Determine the [X, Y] coordinate at the center of the cell enclosing the given text.  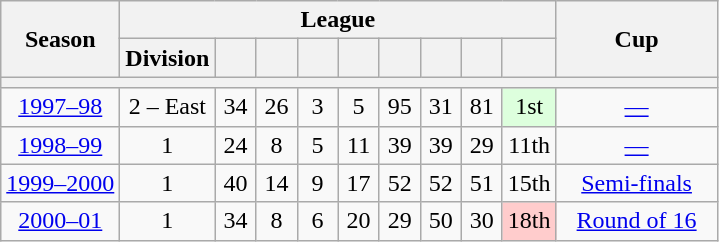
81 [482, 107]
3 [318, 107]
40 [236, 183]
League [338, 20]
15th [529, 183]
Season [60, 39]
2000–01 [60, 221]
26 [276, 107]
1997–98 [60, 107]
18th [529, 221]
50 [440, 221]
31 [440, 107]
17 [358, 183]
24 [236, 145]
20 [358, 221]
11th [529, 145]
1998–99 [60, 145]
14 [276, 183]
9 [318, 183]
2 – East [168, 107]
6 [318, 221]
11 [358, 145]
Semi-finals [636, 183]
1st [529, 107]
95 [400, 107]
Division [168, 58]
Round of 16 [636, 221]
1999–2000 [60, 183]
Cup [636, 39]
51 [482, 183]
30 [482, 221]
